From the cell containing the given text, extract its center point as (X, Y) coordinate. 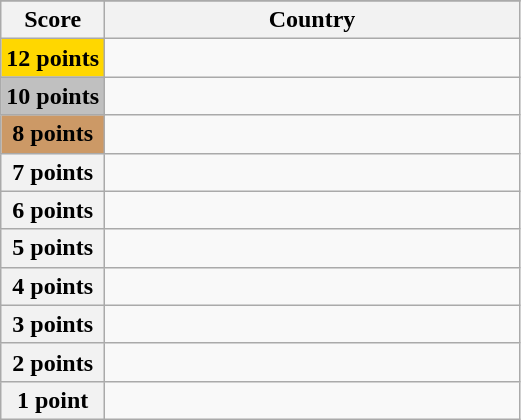
10 points (53, 96)
7 points (53, 172)
8 points (53, 134)
Score (53, 20)
Country (312, 20)
2 points (53, 362)
12 points (53, 58)
6 points (53, 210)
4 points (53, 286)
3 points (53, 324)
5 points (53, 248)
1 point (53, 400)
